Return the [X, Y] coordinate for the center point of the cell that contains the specified text.  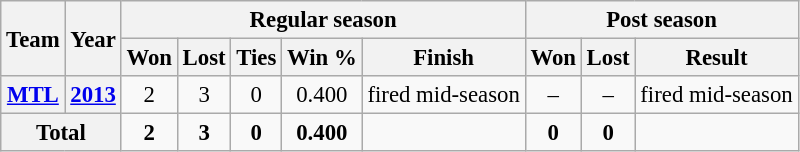
Finish [444, 58]
Team [33, 38]
MTL [33, 95]
Post season [662, 20]
2013 [93, 95]
Regular season [323, 20]
Year [93, 38]
Total [61, 133]
Ties [256, 58]
Result [716, 58]
Win % [322, 58]
